Detect which cell encompasses the target text, then output its [X, Y] center coordinate. 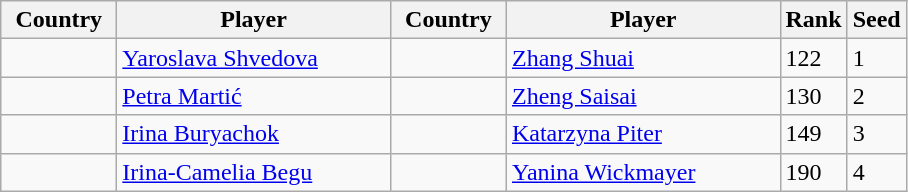
Zhang Shuai [643, 58]
Yanina Wickmayer [643, 172]
Irina-Camelia Begu [254, 172]
Yaroslava Shvedova [254, 58]
Zheng Saisai [643, 96]
2 [876, 96]
4 [876, 172]
1 [876, 58]
Irina Buryachok [254, 134]
Seed [876, 20]
149 [814, 134]
Rank [814, 20]
3 [876, 134]
130 [814, 96]
Petra Martić [254, 96]
190 [814, 172]
Katarzyna Piter [643, 134]
122 [814, 58]
